Determine the [x, y] coordinate at the center of the cell enclosing the given text.  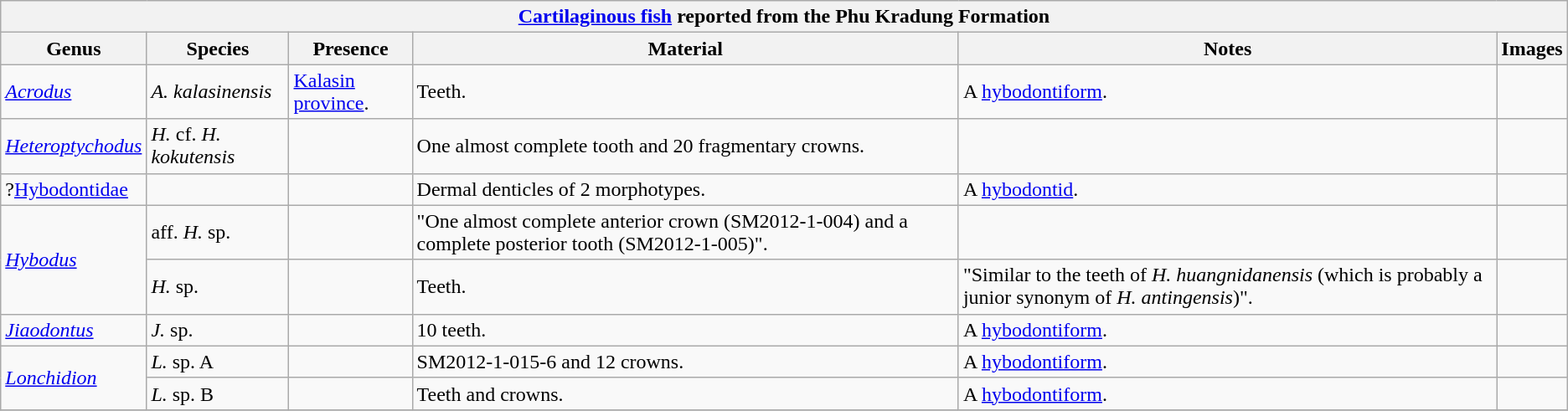
Jiaodontus [74, 330]
Teeth and crowns. [685, 393]
Species [218, 49]
Notes [1227, 49]
A. kalasinensis [218, 92]
A hybodontid. [1227, 189]
?Hybodontidae [74, 189]
Hybodus [74, 259]
L. sp. A [218, 362]
10 teeth. [685, 330]
"Similar to the teeth of H. huangnidanensis (which is probably a junior synonym of H. antingensis)". [1227, 286]
SM2012-1-015-6 and 12 crowns. [685, 362]
J. sp. [218, 330]
aff. H. sp. [218, 233]
Lonchidion [74, 378]
Dermal denticles of 2 morphotypes. [685, 189]
Kalasin province. [350, 92]
L. sp. B [218, 393]
"One almost complete anterior crown (SM2012-1-004) and a complete posterior tooth (SM2012-1-005)". [685, 233]
H. cf. H. kokutensis [218, 146]
Acrodus [74, 92]
One almost complete tooth and 20 fragmentary crowns. [685, 146]
H. sp. [218, 286]
Presence [350, 49]
Images [1532, 49]
Material [685, 49]
Heteroptychodus [74, 146]
Cartilaginous fish reported from the Phu Kradung Formation [784, 17]
Genus [74, 49]
